From the cell containing the given text, extract its center point as [X, Y] coordinate. 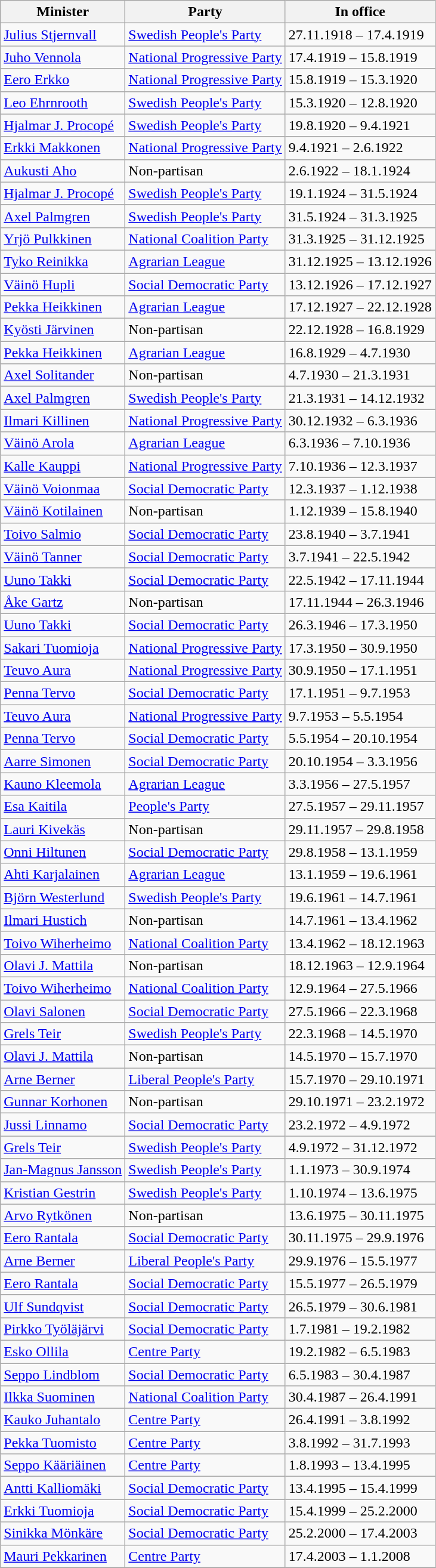
Esko Ollila [63, 1351]
22.3.1968 – 14.5.1970 [360, 1034]
Lauri Kivekäs [63, 829]
26.4.1991 – 3.8.1992 [360, 1420]
Aukusti Aho [63, 171]
Väinö Kotilainen [63, 511]
27.11.1918 – 17.4.1919 [360, 35]
15.7.1970 – 29.10.1971 [360, 1079]
Pekka Tuomisto [63, 1443]
Sakari Tuomioja [63, 647]
17.3.1950 – 30.9.1950 [360, 647]
4.7.1930 – 21.3.1931 [360, 375]
Björn Westerlund [63, 897]
13.6.1975 – 30.11.1975 [360, 1215]
17.4.2003 – 1.1.2008 [360, 1556]
19.2.1982 – 6.5.1983 [360, 1351]
Antti Kalliomäki [63, 1488]
Ilkka Suominen [63, 1397]
17.11.1944 – 26.3.1946 [360, 602]
31.3.1925 – 31.12.1925 [360, 239]
Erkki Makkonen [63, 148]
Jan-Magnus Jansson [63, 1170]
Minister [63, 12]
Julius Stjernvall [63, 35]
30.4.1987 – 26.4.1991 [360, 1397]
9.4.1921 – 2.6.1922 [360, 148]
Kristian Gestrin [63, 1193]
20.10.1954 – 3.3.1956 [360, 761]
29.10.1971 – 23.2.1972 [360, 1102]
5.5.1954 – 20.10.1954 [360, 739]
3.7.1941 – 22.5.1942 [360, 557]
17.4.1919 – 15.8.1919 [360, 57]
Väinö Voionmaa [63, 489]
Väinö Arola [63, 443]
1.10.1974 – 13.6.1975 [360, 1193]
Tyko Reinikka [63, 261]
29.9.1976 – 15.5.1977 [360, 1261]
26.5.1979 – 30.6.1981 [360, 1306]
Juho Vennola [63, 57]
1.12.1939 – 15.8.1940 [360, 511]
17.12.1927 – 22.12.1928 [360, 307]
13.1.1959 – 19.6.1961 [360, 875]
9.7.1953 – 5.5.1954 [360, 716]
19.1.1924 – 31.5.1924 [360, 193]
Onni Hiltunen [63, 852]
Axel Solitander [63, 375]
12.9.1964 – 27.5.1966 [360, 988]
30.9.1950 – 17.1.1951 [360, 671]
2.6.1922 – 18.1.1924 [360, 171]
6.3.1936 – 7.10.1936 [360, 443]
Esa Kaitila [63, 807]
Väinö Hupli [63, 285]
Ilmari Hustich [63, 920]
15.3.1920 – 12.8.1920 [360, 103]
31.12.1925 – 13.12.1926 [360, 261]
Ilmari Killinen [63, 421]
13.12.1926 – 17.12.1927 [360, 285]
3.3.1956 – 27.5.1957 [360, 784]
14.5.1970 – 15.7.1970 [360, 1057]
17.1.1951 – 9.7.1953 [360, 693]
4.9.1972 – 31.12.1972 [360, 1147]
People's Party [205, 807]
30.11.1975 – 29.9.1976 [360, 1238]
12.3.1937 – 1.12.1938 [360, 489]
Yrjö Pulkkinen [63, 239]
Ulf Sundqvist [63, 1306]
Jussi Linnamo [63, 1125]
1.7.1981 – 19.2.1982 [360, 1329]
Väinö Tanner [63, 557]
Seppo Lindblom [63, 1374]
21.3.1931 – 14.12.1932 [360, 398]
Leo Ehrnrooth [63, 103]
26.3.1946 – 17.3.1950 [360, 625]
Sinikka Mönkäre [63, 1533]
6.5.1983 – 30.4.1987 [360, 1374]
30.12.1932 – 6.3.1936 [360, 421]
22.12.1928 – 16.8.1929 [360, 330]
Arvo Rytkönen [63, 1215]
16.8.1929 – 4.7.1930 [360, 353]
15.5.1977 – 26.5.1979 [360, 1283]
Party [205, 12]
7.10.1936 – 12.3.1937 [360, 466]
In office [360, 12]
23.2.1972 – 4.9.1972 [360, 1125]
13.4.1962 – 18.12.1963 [360, 943]
29.8.1958 – 13.1.1959 [360, 852]
Toivo Salmio [63, 534]
Kyösti Järvinen [63, 330]
15.4.1999 – 25.2.2000 [360, 1511]
Åke Gartz [63, 602]
29.11.1957 – 29.8.1958 [360, 829]
15.8.1919 – 15.3.1920 [360, 80]
22.5.1942 – 17.11.1944 [360, 579]
18.12.1963 – 12.9.1964 [360, 965]
27.5.1957 – 29.11.1957 [360, 807]
3.8.1992 – 31.7.1993 [360, 1443]
31.5.1924 – 31.3.1925 [360, 216]
Pirkko Työläjärvi [63, 1329]
Kauno Kleemola [63, 784]
Kauko Juhantalo [63, 1420]
Aarre Simonen [63, 761]
23.8.1940 – 3.7.1941 [360, 534]
19.6.1961 – 14.7.1961 [360, 897]
Eero Erkko [63, 80]
Olavi Salonen [63, 1011]
1.1.1973 – 30.9.1974 [360, 1170]
25.2.2000 – 17.4.2003 [360, 1533]
1.8.1993 – 13.4.1995 [360, 1465]
27.5.1966 – 22.3.1968 [360, 1011]
Gunnar Korhonen [63, 1102]
Erkki Tuomioja [63, 1511]
Seppo Kääriäinen [63, 1465]
Mauri Pekkarinen [63, 1556]
Ahti Karjalainen [63, 875]
19.8.1920 – 9.4.1921 [360, 125]
13.4.1995 – 15.4.1999 [360, 1488]
Kalle Kauppi [63, 466]
14.7.1961 – 13.4.1962 [360, 920]
